Determine the [x, y] coordinate at the center of the cell enclosing the given text.  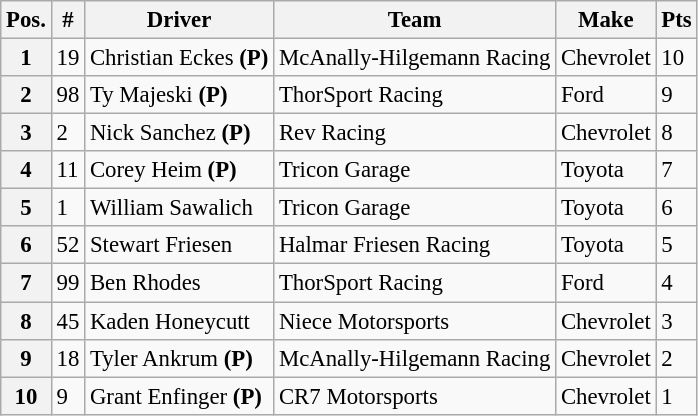
Christian Eckes (P) [180, 58]
# [68, 20]
Grant Enfinger (P) [180, 396]
99 [68, 283]
CR7 Motorsports [415, 396]
Pts [676, 20]
52 [68, 245]
45 [68, 321]
William Sawalich [180, 208]
98 [68, 95]
Kaden Honeycutt [180, 321]
Pos. [26, 20]
Team [415, 20]
19 [68, 58]
Tyler Ankrum (P) [180, 358]
Halmar Friesen Racing [415, 245]
Ty Majeski (P) [180, 95]
Make [606, 20]
Driver [180, 20]
Corey Heim (P) [180, 170]
Stewart Friesen [180, 245]
Nick Sanchez (P) [180, 133]
Niece Motorsports [415, 321]
Rev Racing [415, 133]
Ben Rhodes [180, 283]
18 [68, 358]
11 [68, 170]
